From the cell containing the given text, extract its center point as (X, Y) coordinate. 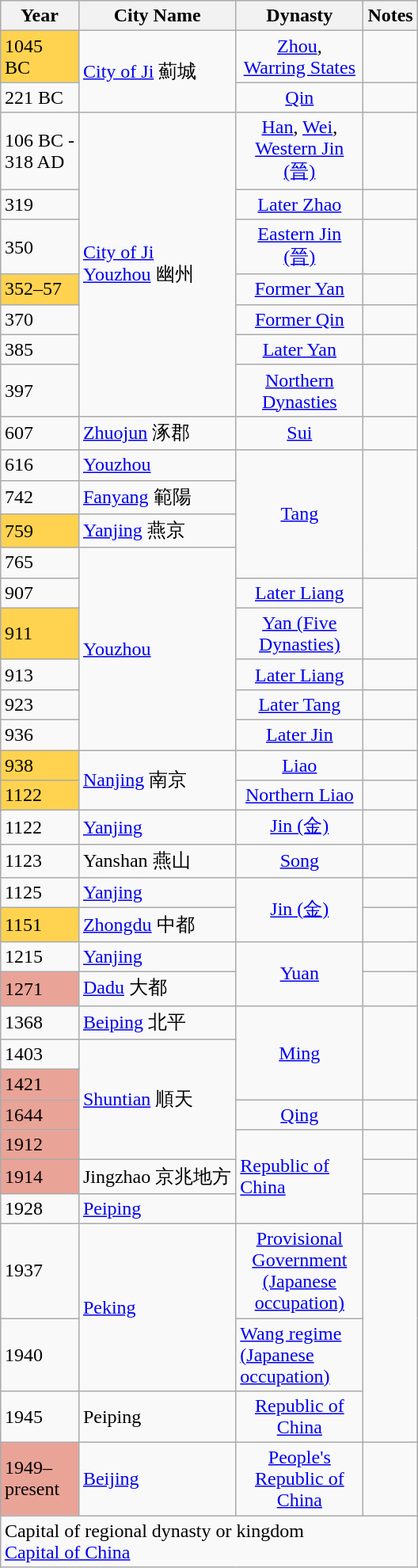
370 (40, 319)
Dynasty (299, 16)
759 (40, 531)
Later Zhao (299, 204)
1914 (40, 1177)
People's Republic of China (299, 1479)
City Name (157, 16)
1123 (40, 860)
1151 (40, 925)
Northern Liao (299, 795)
1928 (40, 1208)
Dadu 大都 (157, 989)
607 (40, 433)
907 (40, 593)
Former Yan (299, 289)
Jingzhao 京兆地方 (157, 1177)
Yanshan 燕山 (157, 860)
Zhou,Warring States (299, 57)
1045BC (40, 57)
Yuan (299, 973)
Later Tang (299, 704)
350 (40, 247)
Qin (299, 97)
1912 (40, 1145)
616 (40, 465)
1368 (40, 1022)
385 (40, 349)
Qing (299, 1115)
Later Jin (299, 734)
Yanjing 燕京 (157, 531)
Notes (390, 16)
106 BC - 318 AD (40, 151)
Capital of regional dynasty or kingdom Capital of China (209, 1542)
319 (40, 204)
Provisional Government (Japanese occupation) (299, 1271)
Beijing (157, 1479)
Ming (299, 1052)
1271 (40, 989)
Han, Wei, Western Jin (晉) (299, 151)
Northern Dynasties (299, 390)
Song (299, 860)
221 BC (40, 97)
938 (40, 765)
1937 (40, 1271)
765 (40, 563)
742 (40, 498)
Shuntian 順天 (157, 1100)
Nanjing 南京 (157, 780)
913 (40, 674)
1644 (40, 1115)
City of Ji 薊城 (157, 71)
Fanyang 範陽 (157, 498)
Zhuojun 涿郡 (157, 433)
1421 (40, 1085)
1125 (40, 893)
1403 (40, 1055)
Sui (299, 433)
397 (40, 390)
1945 (40, 1417)
911 (40, 634)
936 (40, 734)
1940 (40, 1355)
Wang regime (Japanese occupation) (299, 1355)
Zhongdu 中都 (157, 925)
1949–present (40, 1479)
Year (40, 16)
923 (40, 704)
Former Qin (299, 319)
Yan (Five Dynasties) (299, 634)
Liao (299, 765)
Beiping 北平 (157, 1022)
Peking (157, 1307)
City of JiYouzhou 幽州 (157, 265)
352–57 (40, 289)
Eastern Jin (晉) (299, 247)
Tang (299, 513)
Later Yan (299, 349)
1215 (40, 956)
